Identify which cell holds the provided text, then report its (X, Y) central coordinate. 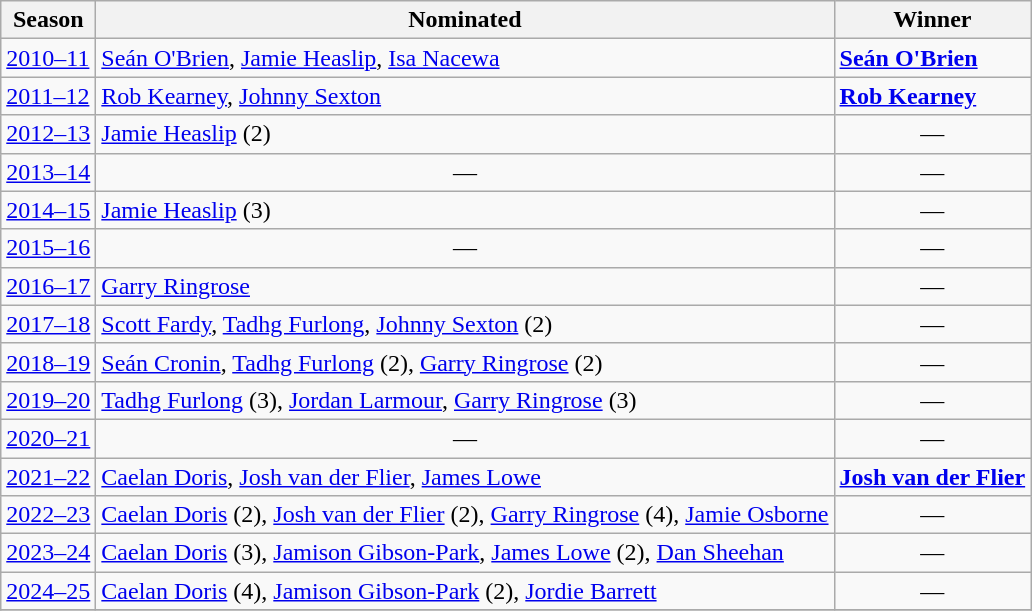
2020–21 (48, 438)
Caelan Doris (2), Josh van der Flier (2), Garry Ringrose (4), Jamie Osborne (465, 515)
Rob Kearney (932, 96)
2016–17 (48, 286)
Seán O'Brien (932, 58)
2017–18 (48, 324)
2018–19 (48, 362)
2012–13 (48, 134)
Jamie Heaslip (3) (465, 210)
2015–16 (48, 248)
Tadhg Furlong (3), Jordan Larmour, Garry Ringrose (3) (465, 400)
2022–23 (48, 515)
2011–12 (48, 96)
Nominated (465, 20)
Winner (932, 20)
2013–14 (48, 172)
Seán Cronin, Tadhg Furlong (2), Garry Ringrose (2) (465, 362)
2024–25 (48, 591)
2021–22 (48, 477)
2010–11 (48, 58)
2019–20 (48, 400)
2023–24 (48, 553)
Josh van der Flier (932, 477)
2014–15 (48, 210)
Seán O'Brien, Jamie Heaslip, Isa Nacewa (465, 58)
Rob Kearney, Johnny Sexton (465, 96)
Jamie Heaslip (2) (465, 134)
Caelan Doris (3), Jamison Gibson-Park, James Lowe (2), Dan Sheehan (465, 553)
Season (48, 20)
Caelan Doris (4), Jamison Gibson-Park (2), Jordie Barrett (465, 591)
Garry Ringrose (465, 286)
Scott Fardy, Tadhg Furlong, Johnny Sexton (2) (465, 324)
Caelan Doris, Josh van der Flier, James Lowe (465, 477)
